From the cell containing the given text, extract its center point as [x, y] coordinate. 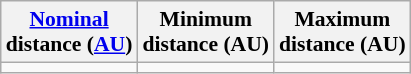
Nominaldistance (AU) [70, 32]
Maximumdistance (AU) [342, 32]
Minimumdistance (AU) [206, 32]
